Extract the [X, Y] coordinate from the center of the cell holding the provided text.  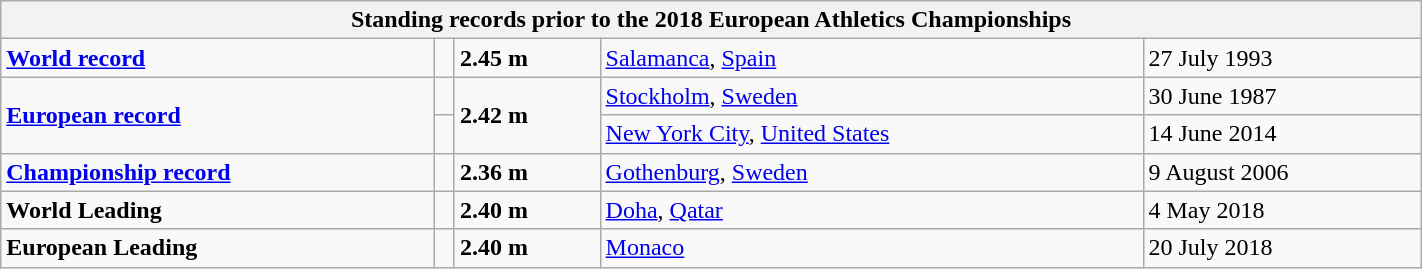
Gothenburg, Sweden [872, 172]
2.45 m [527, 58]
14 June 2014 [1282, 134]
World Leading [218, 210]
European record [218, 115]
Doha, Qatar [872, 210]
World record [218, 58]
Monaco [872, 248]
European Leading [218, 248]
2.36 m [527, 172]
Championship record [218, 172]
4 May 2018 [1282, 210]
2.42 m [527, 115]
New York City, United States [872, 134]
Standing records prior to the 2018 European Athletics Championships [711, 20]
Salamanca, Spain [872, 58]
20 July 2018 [1282, 248]
Stockholm, Sweden [872, 96]
30 June 1987 [1282, 96]
9 August 2006 [1282, 172]
27 July 1993 [1282, 58]
